Output the (X, Y) coordinate of the center of the cell containing the given text.  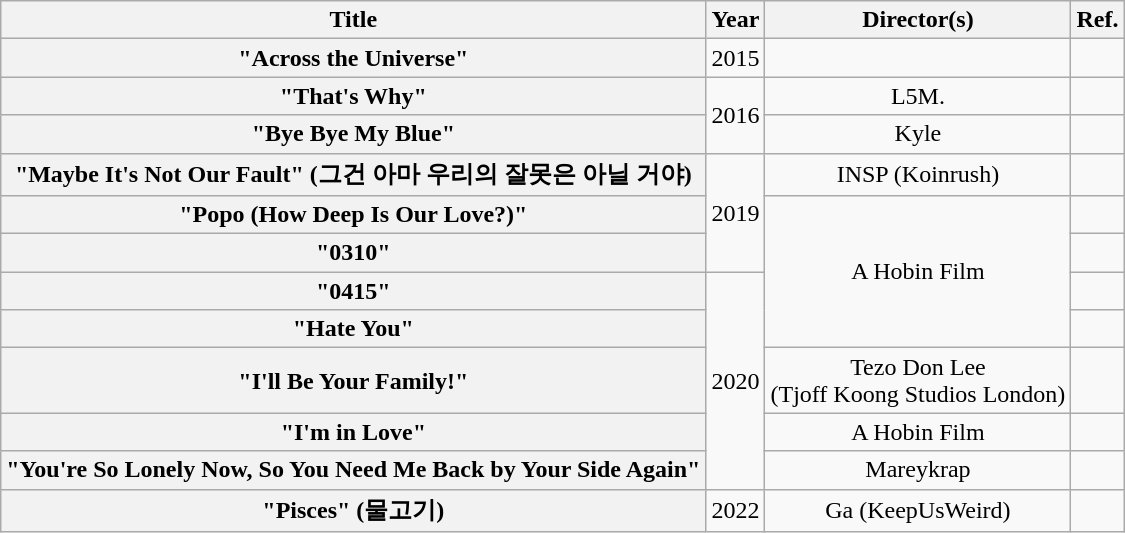
"That's Why" (354, 96)
"Maybe It's Not Our Fault" (그건 아마 우리의 잘못은 아닐 거야) (354, 174)
"Across the Universe" (354, 58)
Title (354, 20)
"Hate You" (354, 329)
2022 (736, 510)
"Bye Bye My Blue" (354, 134)
2015 (736, 58)
2020 (736, 380)
2016 (736, 115)
Ref. (1098, 20)
Tezo Don Lee(Tjoff Koong Studios London) (918, 380)
L5M. (918, 96)
Kyle (918, 134)
2019 (736, 212)
Director(s) (918, 20)
Ga (KeepUsWeird) (918, 510)
"0310" (354, 253)
"I'm in Love" (354, 432)
"I'll Be Your Family!" (354, 380)
"Pisces" (물고기) (354, 510)
"Popo (How Deep Is Our Love?)" (354, 215)
"You're So Lonely Now, So You Need Me Back by Your Side Again" (354, 470)
INSP (Koinrush) (918, 174)
Year (736, 20)
Mareykrap (918, 470)
"0415" (354, 291)
